Output the [X, Y] coordinate of the center of the cell containing the given text.  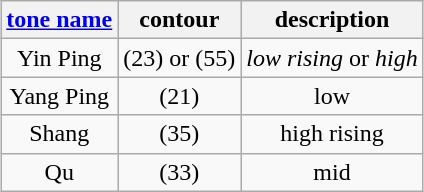
Shang [60, 134]
tone name [60, 20]
mid [332, 172]
description [332, 20]
Yin Ping [60, 58]
(23) or (55) [180, 58]
(33) [180, 172]
Qu [60, 172]
low rising or high [332, 58]
low [332, 96]
contour [180, 20]
(21) [180, 96]
Yang Ping [60, 96]
high rising [332, 134]
(35) [180, 134]
